Identify which cell holds the provided text, then report its [X, Y] central coordinate. 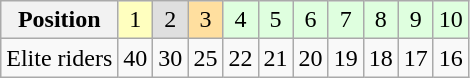
8 [380, 20]
5 [276, 20]
2 [170, 20]
40 [136, 58]
18 [380, 58]
30 [170, 58]
20 [310, 58]
17 [416, 58]
Position [60, 20]
3 [206, 20]
9 [416, 20]
21 [276, 58]
10 [450, 20]
4 [240, 20]
7 [346, 20]
22 [240, 58]
19 [346, 58]
Elite riders [60, 58]
6 [310, 20]
1 [136, 20]
25 [206, 58]
16 [450, 58]
